For the text-containing cell, return its midpoint in (X, Y) coordinate format. 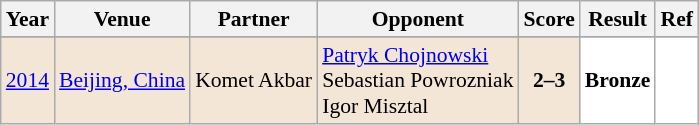
2–3 (550, 80)
Patryk Chojnowski Sebastian Powrozniak Igor Misztal (418, 80)
Score (550, 19)
Partner (254, 19)
2014 (28, 80)
Year (28, 19)
Venue (122, 19)
Result (618, 19)
Opponent (418, 19)
Komet Akbar (254, 80)
Ref (676, 19)
Bronze (618, 80)
Beijing, China (122, 80)
